Scan for the cell matching the given text and deliver its [X, Y] coordinate at center. 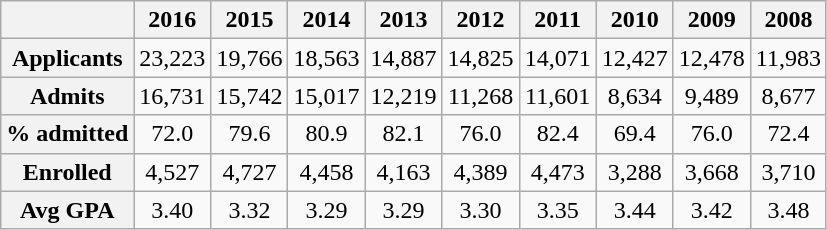
% admitted [68, 134]
15,742 [250, 96]
4,389 [480, 172]
8,634 [634, 96]
3.35 [558, 210]
2016 [172, 20]
3,668 [712, 172]
14,825 [480, 58]
4,473 [558, 172]
4,727 [250, 172]
12,478 [712, 58]
3.48 [788, 210]
69.4 [634, 134]
12,427 [634, 58]
2014 [326, 20]
2015 [250, 20]
2010 [634, 20]
12,219 [404, 96]
72.4 [788, 134]
4,527 [172, 172]
2009 [712, 20]
8,677 [788, 96]
9,489 [712, 96]
4,163 [404, 172]
2013 [404, 20]
19,766 [250, 58]
79.6 [250, 134]
82.1 [404, 134]
3.32 [250, 210]
14,071 [558, 58]
15,017 [326, 96]
Applicants [68, 58]
Enrolled [68, 172]
11,983 [788, 58]
Avg GPA [68, 210]
3.30 [480, 210]
80.9 [326, 134]
3.42 [712, 210]
3.44 [634, 210]
3,710 [788, 172]
3,288 [634, 172]
4,458 [326, 172]
14,887 [404, 58]
18,563 [326, 58]
11,601 [558, 96]
2008 [788, 20]
16,731 [172, 96]
11,268 [480, 96]
Admits [68, 96]
3.40 [172, 210]
82.4 [558, 134]
2011 [558, 20]
23,223 [172, 58]
72.0 [172, 134]
2012 [480, 20]
